Output the (x, y) coordinate of the center of the cell containing the given text.  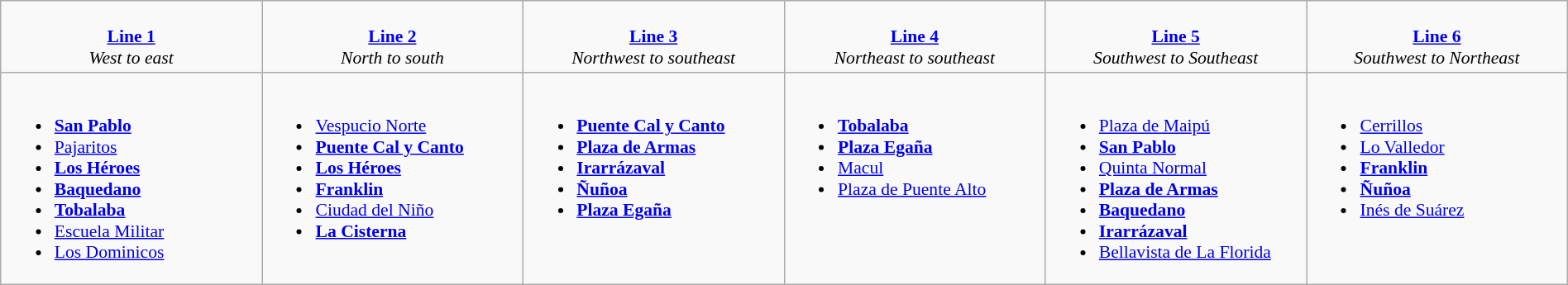
Line 5Southwest to Southeast (1176, 36)
Vespucio NortePuente Cal y Canto Los Héroes Franklin Ciudad del NiñoLa Cisterna (392, 178)
Line 3Northwest to southeast (653, 36)
Line 2North to south (392, 36)
CerrillosLo ValledorFranklin Ñuñoa Inés de Suárez (1437, 178)
Line 4Northeast to southeast (915, 36)
Plaza de MaipúSan Pablo Quinta NormalPlaza de Armas Baquedano Irarrázaval Bellavista de La Florida (1176, 178)
Puente Cal y Canto Plaza de Armas Irarrázaval Ñuñoa Plaza Egaña (653, 178)
Tobalaba Plaza Egaña MaculPlaza de Puente Alto (915, 178)
Line 1West to east (131, 36)
San Pablo PajaritosLos Héroes Baquedano Tobalaba Escuela MilitarLos Dominicos (131, 178)
Line 6Southwest to Northeast (1437, 36)
